Scan for the cell matching the given text and deliver its (x, y) coordinate at center. 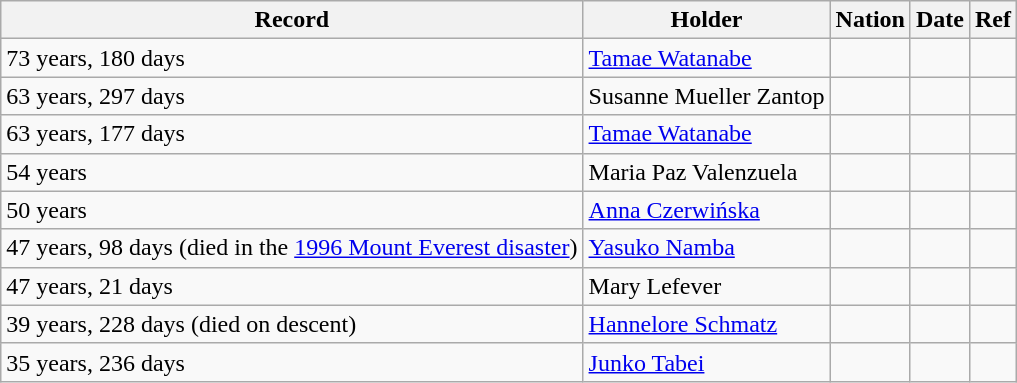
Maria Paz Valenzuela (706, 172)
39 years, 228 days (died on descent) (292, 324)
47 years, 98 days (died in the 1996 Mount Everest disaster) (292, 248)
Anna Czerwińska (706, 210)
Yasuko Namba (706, 248)
Ref (992, 20)
63 years, 297 days (292, 96)
Date (940, 20)
73 years, 180 days (292, 58)
Susanne Mueller Zantop (706, 96)
Nation (870, 20)
Holder (706, 20)
Mary Lefever (706, 286)
Junko Tabei (706, 362)
Hannelore Schmatz (706, 324)
50 years (292, 210)
Record (292, 20)
35 years, 236 days (292, 362)
54 years (292, 172)
63 years, 177 days (292, 134)
47 years, 21 days (292, 286)
